From the cell containing the given text, extract its center point as (x, y) coordinate. 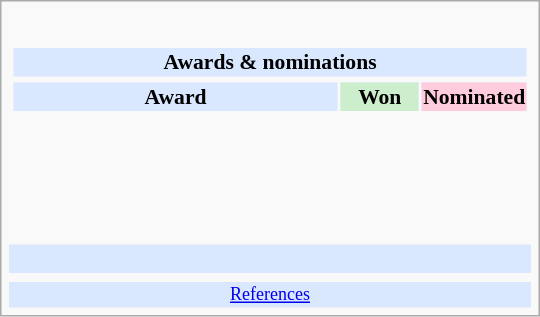
Award (175, 96)
Won (380, 96)
References (270, 295)
Awards & nominations Award Won Nominated (270, 130)
Nominated (474, 96)
Awards & nominations (270, 62)
